Capture the cell that displays the provided text and extract its [x, y] central coordinate. 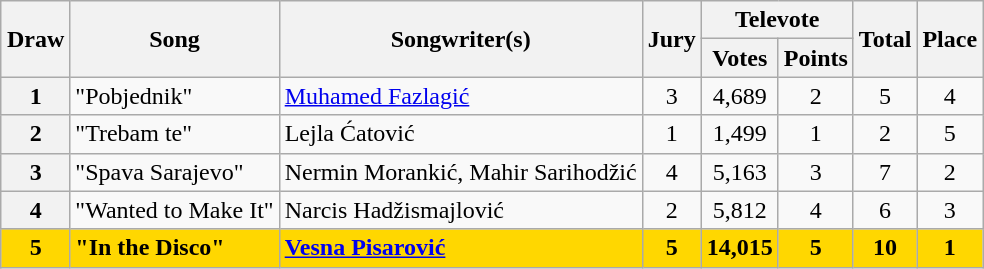
1,499 [740, 134]
5,812 [740, 210]
Song [174, 39]
Lejla Ćatović [460, 134]
"Spava Sarajevo" [174, 172]
"Wanted to Make It" [174, 210]
Jury [672, 39]
Draw [35, 39]
"Trebam te" [174, 134]
"In the Disco" [174, 248]
Points [816, 58]
Vesna Pisarović [460, 248]
Muhamed Fazlagić [460, 96]
Songwriter(s) [460, 39]
6 [885, 210]
"Pobjednik" [174, 96]
Nermin Morankić, Mahir Sarihodžić [460, 172]
7 [885, 172]
Votes [740, 58]
10 [885, 248]
Televote [777, 20]
Place [950, 39]
Total [885, 39]
14,015 [740, 248]
5,163 [740, 172]
4,689 [740, 96]
Narcis Hadžismajlović [460, 210]
